Capture the cell that displays the provided text and extract its [X, Y] central coordinate. 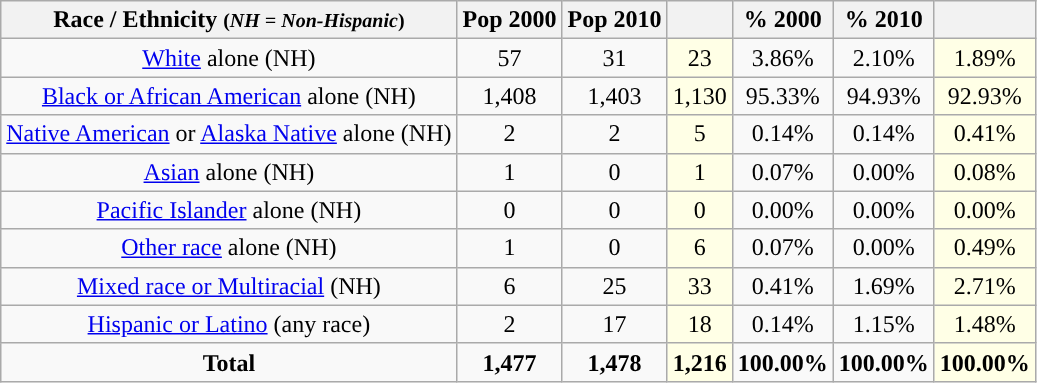
White alone (NH) [229, 58]
Asian alone (NH) [229, 172]
% 2010 [884, 20]
17 [614, 324]
3.86% [782, 58]
92.93% [984, 96]
18 [700, 324]
1,478 [614, 362]
94.93% [884, 96]
Native American or Alaska Native alone (NH) [229, 134]
0.49% [984, 248]
Mixed race or Multiracial (NH) [229, 286]
33 [700, 286]
57 [510, 58]
1.15% [884, 324]
Pop 2000 [510, 20]
5 [700, 134]
2.71% [984, 286]
1,216 [700, 362]
Hispanic or Latino (any race) [229, 324]
Pacific Islander alone (NH) [229, 210]
Total [229, 362]
25 [614, 286]
2.10% [884, 58]
1,408 [510, 96]
Pop 2010 [614, 20]
% 2000 [782, 20]
1.89% [984, 58]
31 [614, 58]
Race / Ethnicity (NH = Non-Hispanic) [229, 20]
Black or African American alone (NH) [229, 96]
0.08% [984, 172]
Other race alone (NH) [229, 248]
1.69% [884, 286]
95.33% [782, 96]
1,403 [614, 96]
23 [700, 58]
1.48% [984, 324]
1,130 [700, 96]
1,477 [510, 362]
